Capture the cell that displays the provided text and extract its [X, Y] central coordinate. 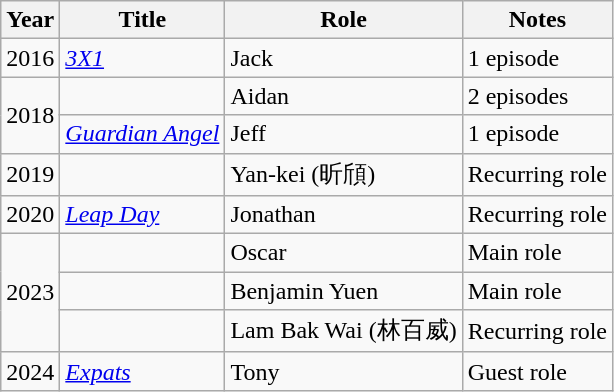
Guardian Angel [142, 134]
Lam Bak Wai (林百威) [344, 332]
Tony [344, 371]
Expats [142, 371]
Leap Day [142, 215]
2023 [30, 294]
Title [142, 20]
2020 [30, 215]
Jeff [344, 134]
Jack [344, 58]
Jonathan [344, 215]
Benjamin Yuen [344, 291]
Yan-kei (昕頎) [344, 174]
2 episodes [537, 96]
2024 [30, 371]
2016 [30, 58]
Year [30, 20]
3X1 [142, 58]
Aidan [344, 96]
Oscar [344, 253]
Guest role [537, 371]
Notes [537, 20]
2019 [30, 174]
2018 [30, 115]
Role [344, 20]
